Output the [X, Y] coordinate of the center of the cell containing the given text.  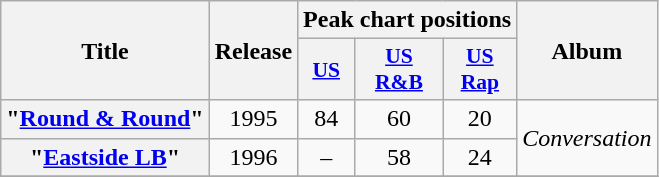
USR&B [399, 70]
Release [253, 50]
US [326, 70]
60 [399, 119]
"Eastside LB" [105, 157]
24 [480, 157]
Album [587, 50]
Title [105, 50]
1995 [253, 119]
Conversation [587, 138]
USRap [480, 70]
"Round & Round" [105, 119]
84 [326, 119]
20 [480, 119]
– [326, 157]
Peak chart positions [408, 20]
1996 [253, 157]
58 [399, 157]
